Return the (X, Y) coordinate for the center point of the cell that contains the specified text.  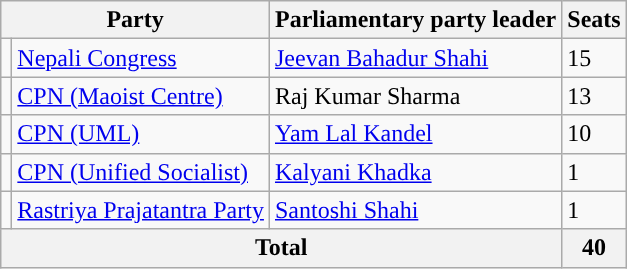
10 (594, 134)
40 (594, 248)
15 (594, 58)
Yam Lal Kandel (415, 134)
Party (136, 20)
Kalyani Khadka (415, 172)
13 (594, 96)
Raj Kumar Sharma (415, 96)
Seats (594, 20)
CPN (Unified Socialist) (141, 172)
Nepali Congress (141, 58)
CPN (UML) (141, 134)
Rastriya Prajatantra Party (141, 210)
Jeevan Bahadur Shahi (415, 58)
Total (282, 248)
CPN (Maoist Centre) (141, 96)
Parliamentary party leader (415, 20)
Santoshi Shahi (415, 210)
